Return the (X, Y) coordinate for the center point of the cell that contains the specified text.  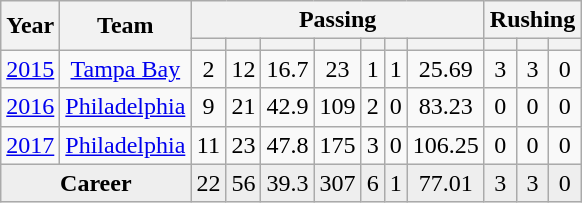
Tampa Bay (126, 69)
21 (244, 107)
Passing (338, 20)
77.01 (446, 183)
Year (30, 26)
175 (338, 145)
6 (372, 183)
106.25 (446, 145)
2017 (30, 145)
Team (126, 26)
11 (208, 145)
2015 (30, 69)
Rushing (532, 20)
25.69 (446, 69)
307 (338, 183)
22 (208, 183)
109 (338, 107)
39.3 (288, 183)
56 (244, 183)
12 (244, 69)
47.8 (288, 145)
9 (208, 107)
Career (96, 183)
42.9 (288, 107)
2016 (30, 107)
16.7 (288, 69)
83.23 (446, 107)
